Pinpoint the cell where the given text exists, returning its [X, Y] midpoint coordinate. 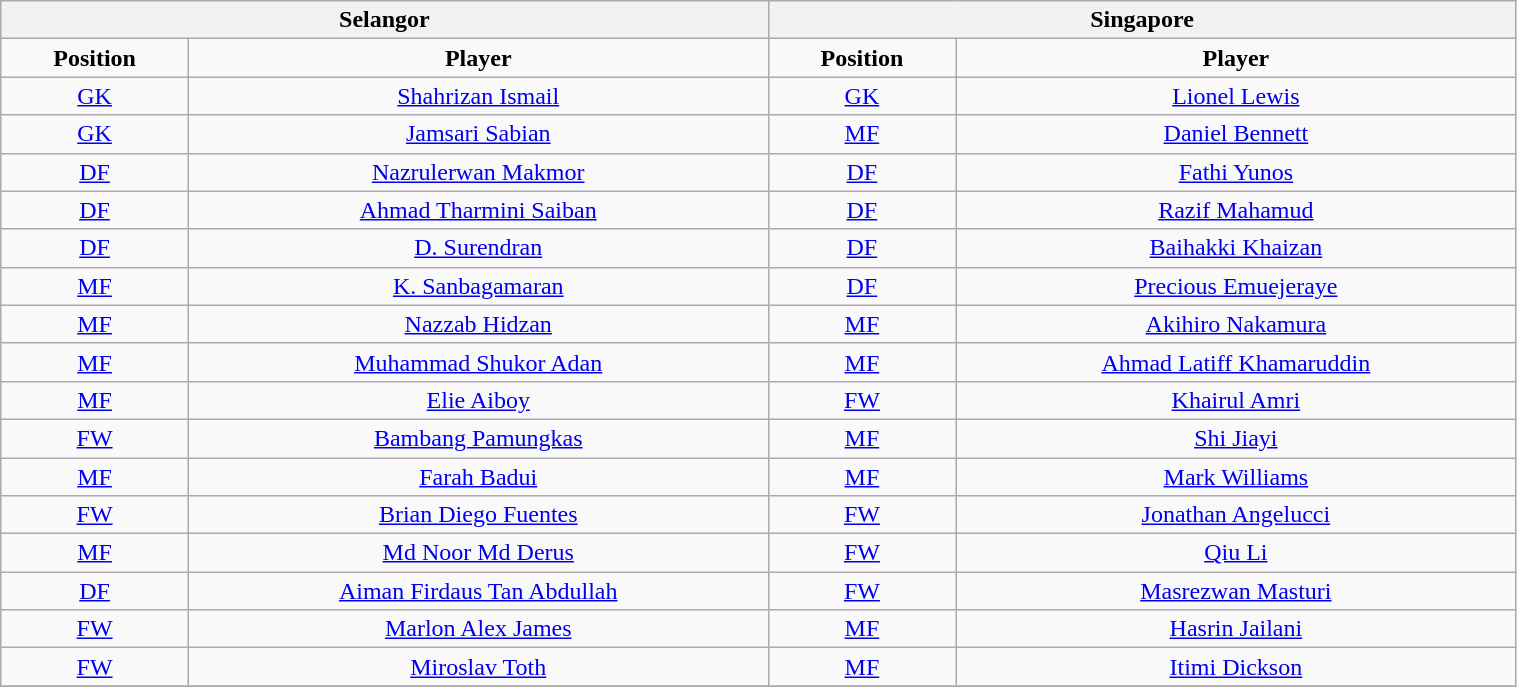
Shahrizan Ismail [478, 96]
Nazrulerwan Makmor [478, 172]
Lionel Lewis [1236, 96]
Singapore [1142, 20]
Razif Mahamud [1236, 210]
Daniel Bennett [1236, 134]
Shi Jiayi [1236, 438]
Khairul Amri [1236, 400]
Aiman Firdaus Tan Abdullah [478, 591]
Itimi Dickson [1236, 667]
Elie Aiboy [478, 400]
Miroslav Toth [478, 667]
Nazzab Hidzan [478, 324]
Bambang Pamungkas [478, 438]
D. Surendran [478, 248]
Brian Diego Fuentes [478, 515]
Muhammad Shukor Adan [478, 362]
Farah Badui [478, 477]
Qiu Li [1236, 553]
Selangor [384, 20]
Fathi Yunos [1236, 172]
Baihakki Khaizan [1236, 248]
Ahmad Tharmini Saiban [478, 210]
K. Sanbagamaran [478, 286]
Mark Williams [1236, 477]
Md Noor Md Derus [478, 553]
Hasrin Jailani [1236, 629]
Jonathan Angelucci [1236, 515]
Akihiro Nakamura [1236, 324]
Ahmad Latiff Khamaruddin [1236, 362]
Masrezwan Masturi [1236, 591]
Precious Emuejeraye [1236, 286]
Jamsari Sabian [478, 134]
Marlon Alex James [478, 629]
